From the cell containing the given text, extract its center point as [X, Y] coordinate. 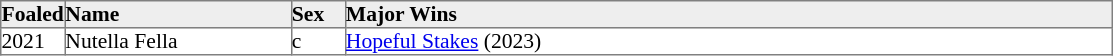
2021 [33, 42]
Sex [318, 14]
Nutella Fella [178, 42]
Name [178, 14]
Foaled [33, 14]
Hopeful Stakes (2023) [728, 42]
Major Wins [728, 14]
c [318, 42]
